Identify which cell holds the provided text, then report its (X, Y) central coordinate. 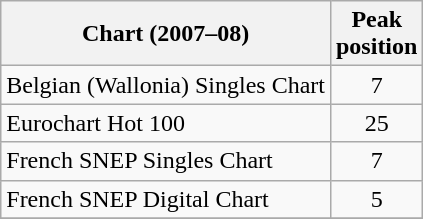
French SNEP Digital Chart (166, 199)
5 (376, 199)
Peakposition (376, 34)
Belgian (Wallonia) Singles Chart (166, 85)
25 (376, 123)
Chart (2007–08) (166, 34)
Eurochart Hot 100 (166, 123)
French SNEP Singles Chart (166, 161)
